Pinpoint the cell where the given text exists, returning its (X, Y) midpoint coordinate. 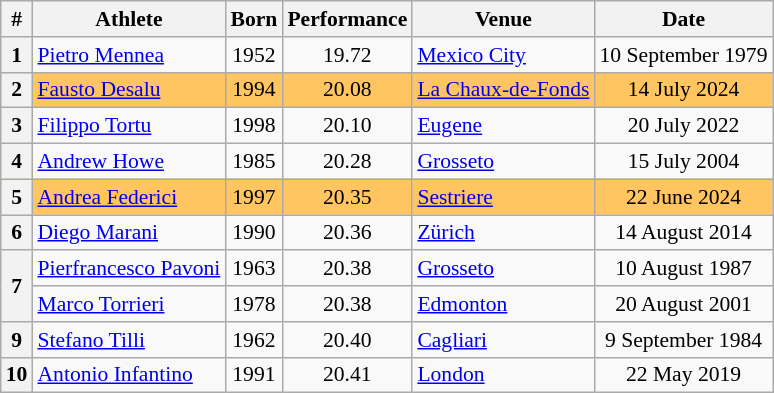
10 August 1987 (684, 269)
La Chaux-de-Fonds (503, 90)
Born (254, 19)
20.28 (347, 162)
1963 (254, 269)
Mexico City (503, 55)
9 (17, 340)
19.72 (347, 55)
22 May 2019 (684, 375)
Cagliari (503, 340)
Pietro Mennea (128, 55)
Sestriere (503, 197)
Edmonton (503, 304)
5 (17, 197)
1998 (254, 126)
10 (17, 375)
20.10 (347, 126)
14 August 2014 (684, 233)
10 September 1979 (684, 55)
Marco Torrieri (128, 304)
7 (17, 286)
1990 (254, 233)
1 (17, 55)
20 August 2001 (684, 304)
Date (684, 19)
Filippo Tortu (128, 126)
Andrew Howe (128, 162)
6 (17, 233)
14 July 2024 (684, 90)
Performance (347, 19)
Andrea Federici (128, 197)
Pierfrancesco Pavoni (128, 269)
20 July 2022 (684, 126)
Zürich (503, 233)
15 July 2004 (684, 162)
1994 (254, 90)
1997 (254, 197)
1985 (254, 162)
Athlete (128, 19)
20.08 (347, 90)
Eugene (503, 126)
Venue (503, 19)
London (503, 375)
1991 (254, 375)
22 June 2024 (684, 197)
20.40 (347, 340)
20.41 (347, 375)
1962 (254, 340)
3 (17, 126)
Antonio Infantino (128, 375)
# (17, 19)
1978 (254, 304)
9 September 1984 (684, 340)
1952 (254, 55)
Fausto Desalu (128, 90)
Stefano Tilli (128, 340)
4 (17, 162)
20.35 (347, 197)
Diego Marani (128, 233)
20.36 (347, 233)
2 (17, 90)
